Identify which cell holds the provided text, then report its (X, Y) central coordinate. 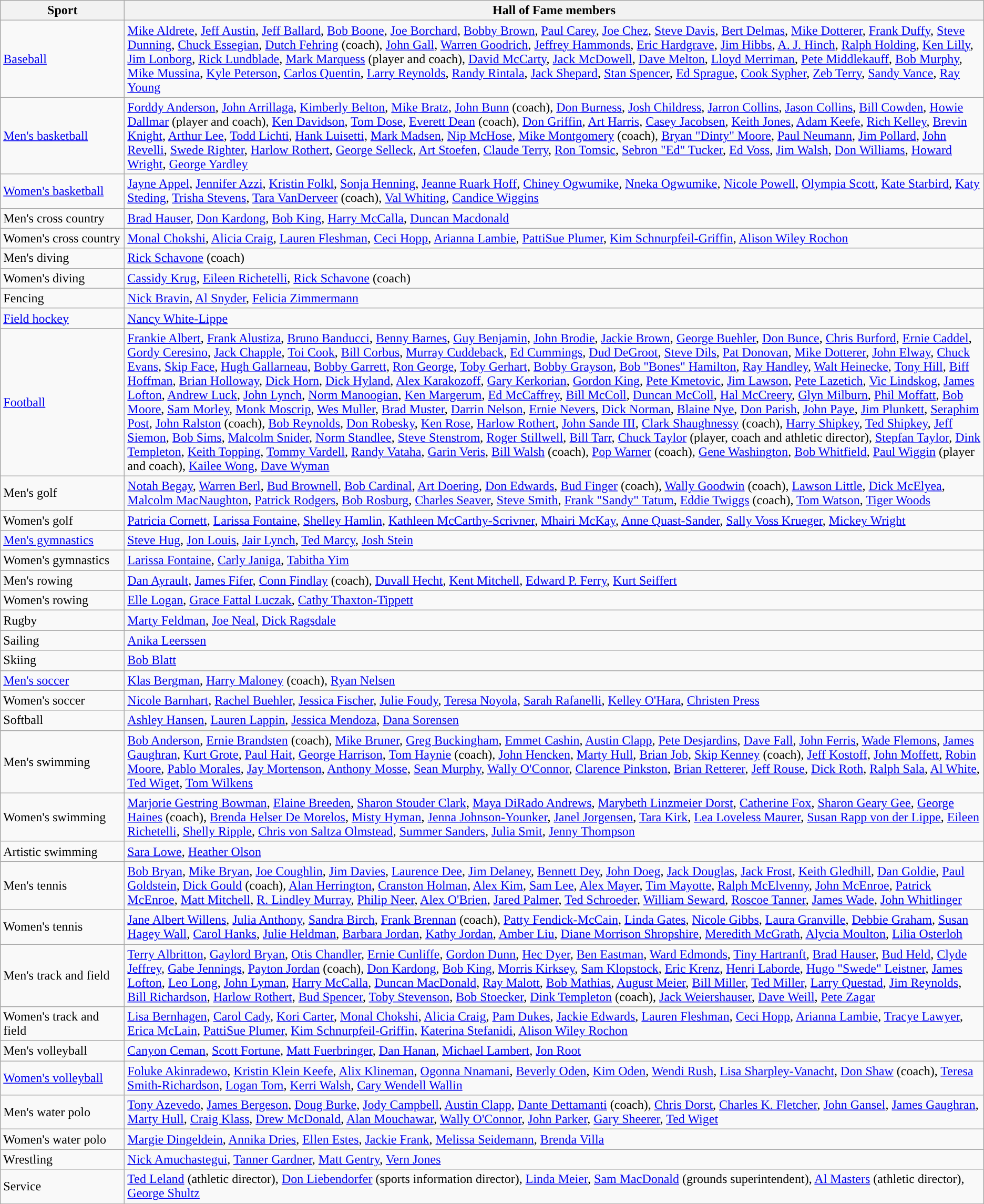
Men's track and field (63, 976)
Men's tennis (63, 885)
Skiing (63, 660)
Nick Bravin, Al Snyder, Felicia Zimmermann (554, 298)
Fencing (63, 298)
Sara Lowe, Heather Olson (554, 851)
Klas Bergman, Harry Maloney (coach), Ryan Nelsen (554, 680)
Women's diving (63, 278)
Larissa Fontaine, Carly Janiga, Tabitha Yim (554, 560)
Cassidy Krug, Eileen Richetelli, Rick Schavone (coach) (554, 278)
Marty Feldman, Joe Neal, Dick Ragsdale (554, 620)
Sailing (63, 640)
Women's basketball (63, 191)
Men's diving (63, 258)
Bob Blatt (554, 660)
Men's swimming (63, 761)
Softball (63, 720)
Women's water polo (63, 1139)
Brad Hauser, Don Kardong, Bob King, Harry McCalla, Duncan Macdonald (554, 218)
Women's soccer (63, 700)
Ashley Hansen, Lauren Lappin, Jessica Mendoza, Dana Sorensen (554, 720)
Women's track and field (63, 1024)
Field hockey (63, 318)
Rick Schavone (coach) (554, 258)
Women's golf (63, 520)
Sport (63, 11)
Men's gymnastics (63, 540)
Women's cross country (63, 238)
Women's tennis (63, 926)
Men's rowing (63, 580)
Nancy White-Lippe (554, 318)
Nick Amuchastegui, Tanner Gardner, Matt Gentry, Vern Jones (554, 1159)
Rugby (63, 620)
Football (63, 402)
Men's water polo (63, 1113)
Women's gymnastics (63, 560)
Patricia Cornett, Larissa Fontaine, Shelley Hamlin, Kathleen McCarthy-Scrivner, Mhairi McKay, Anne Quast-Sander, Sally Voss Krueger, Mickey Wright (554, 520)
Elle Logan, Grace Fattal Luczak, Cathy Thaxton-Tippett (554, 600)
Baseball (63, 59)
Steve Hug, Jon Louis, Jair Lynch, Ted Marcy, Josh Stein (554, 540)
Women's swimming (63, 817)
Canyon Ceman, Scott Fortune, Matt Fuerbringer, Dan Hanan, Michael Lambert, Jon Root (554, 1051)
Women's rowing (63, 600)
Men's volleyball (63, 1051)
Margie Dingeldein, Annika Dries, Ellen Estes, Jackie Frank, Melissa Seidemann, Brenda Villa (554, 1139)
Service (63, 1186)
Women's volleyball (63, 1078)
Anika Leerssen (554, 640)
Men's soccer (63, 680)
Dan Ayrault, James Fifer, Conn Findlay (coach), Duvall Hecht, Kent Mitchell, Edward P. Ferry, Kurt Seiffert (554, 580)
Men's basketball (63, 136)
Men's cross country (63, 218)
Artistic swimming (63, 851)
Wrestling (63, 1159)
Hall of Fame members (554, 11)
Monal Chokshi, Alicia Craig, Lauren Fleshman, Ceci Hopp, Arianna Lambie, PattiSue Plumer, Kim Schnurpfeil-Griffin, Alison Wiley Rochon (554, 238)
Men's golf (63, 493)
Nicole Barnhart, Rachel Buehler, Jessica Fischer, Julie Foudy, Teresa Noyola, Sarah Rafanelli, Kelley O'Hara, Christen Press (554, 700)
